Output the (x, y) coordinate of the center of the cell containing the given text.  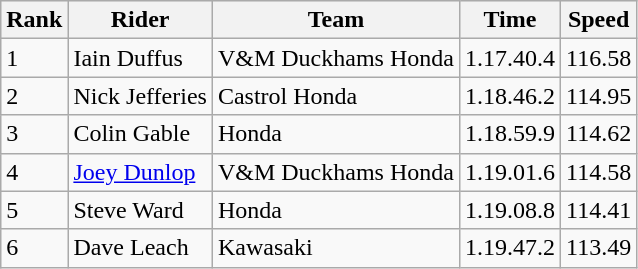
3 (34, 134)
4 (34, 172)
113.49 (599, 248)
1.18.46.2 (510, 96)
116.58 (599, 58)
1.17.40.4 (510, 58)
Nick Jefferies (140, 96)
Rank (34, 20)
114.62 (599, 134)
Joey Dunlop (140, 172)
114.95 (599, 96)
114.41 (599, 210)
Rider (140, 20)
6 (34, 248)
Speed (599, 20)
1.18.59.9 (510, 134)
Steve Ward (140, 210)
1.19.08.8 (510, 210)
Iain Duffus (140, 58)
114.58 (599, 172)
2 (34, 96)
Castrol Honda (336, 96)
1.19.47.2 (510, 248)
Team (336, 20)
Time (510, 20)
Kawasaki (336, 248)
1.19.01.6 (510, 172)
Colin Gable (140, 134)
Dave Leach (140, 248)
1 (34, 58)
5 (34, 210)
